Extract the (X, Y) coordinate from the center of the cell holding the provided text.  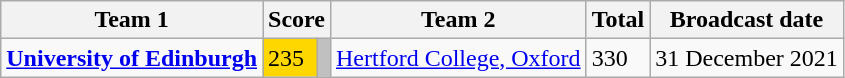
Team 1 (132, 20)
235 (290, 58)
University of Edinburgh (132, 58)
Team 2 (458, 20)
Hertford College, Oxford (458, 58)
Total (618, 20)
330 (618, 58)
Score (297, 20)
Broadcast date (747, 20)
31 December 2021 (747, 58)
